Locate the cell with the specified text and output its (X, Y) center coordinate. 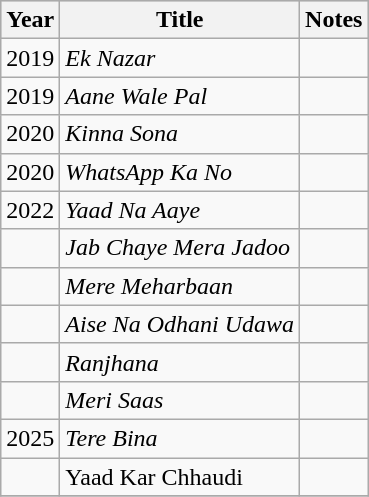
Title (180, 20)
Tere Bina (180, 438)
Jab Chaye Mera Jadoo (180, 248)
Yaad Kar Chhaudi (180, 477)
Meri Saas (180, 400)
Ek Nazar (180, 58)
Year (30, 20)
Kinna Sona (180, 134)
2025 (30, 438)
Ranjhana (180, 362)
Yaad Na Aaye (180, 210)
2022 (30, 210)
Aane Wale Pal (180, 96)
WhatsApp Ka No (180, 172)
Notes (334, 20)
Mere Meharbaan (180, 286)
Aise Na Odhani Udawa (180, 324)
